Output the [X, Y] coordinate of the center of the cell containing the given text.  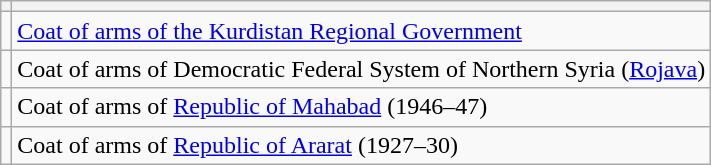
Coat of arms of the Kurdistan Regional Government [362, 31]
Coat of arms of Republic of Mahabad (1946–47) [362, 107]
Coat of arms of Democratic Federal System of Northern Syria (Rojava) [362, 69]
Coat of arms of Republic of Ararat (1927–30) [362, 145]
